Search for the cell housing the specified text and yield its [x, y] center coordinate. 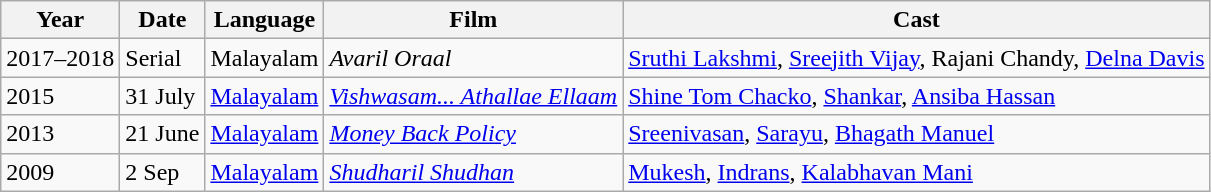
2 Sep [162, 172]
Shine Tom Chacko, Shankar, Ansiba Hassan [916, 96]
Sruthi Lakshmi, Sreejith Vijay, Rajani Chandy, Delna Davis [916, 58]
31 July [162, 96]
2009 [60, 172]
Sreenivasan, Sarayu, Bhagath Manuel [916, 134]
Avaril Oraal [474, 58]
2013 [60, 134]
21 June [162, 134]
Vishwasam... Athallae Ellaam [474, 96]
Date [162, 20]
2017–2018 [60, 58]
Serial [162, 58]
Cast [916, 20]
2015 [60, 96]
Language [264, 20]
Shudharil Shudhan [474, 172]
Year [60, 20]
Mukesh, Indrans, Kalabhavan Mani [916, 172]
Film [474, 20]
Money Back Policy [474, 134]
